Determine the [X, Y] coordinate at the center of the cell enclosing the given text.  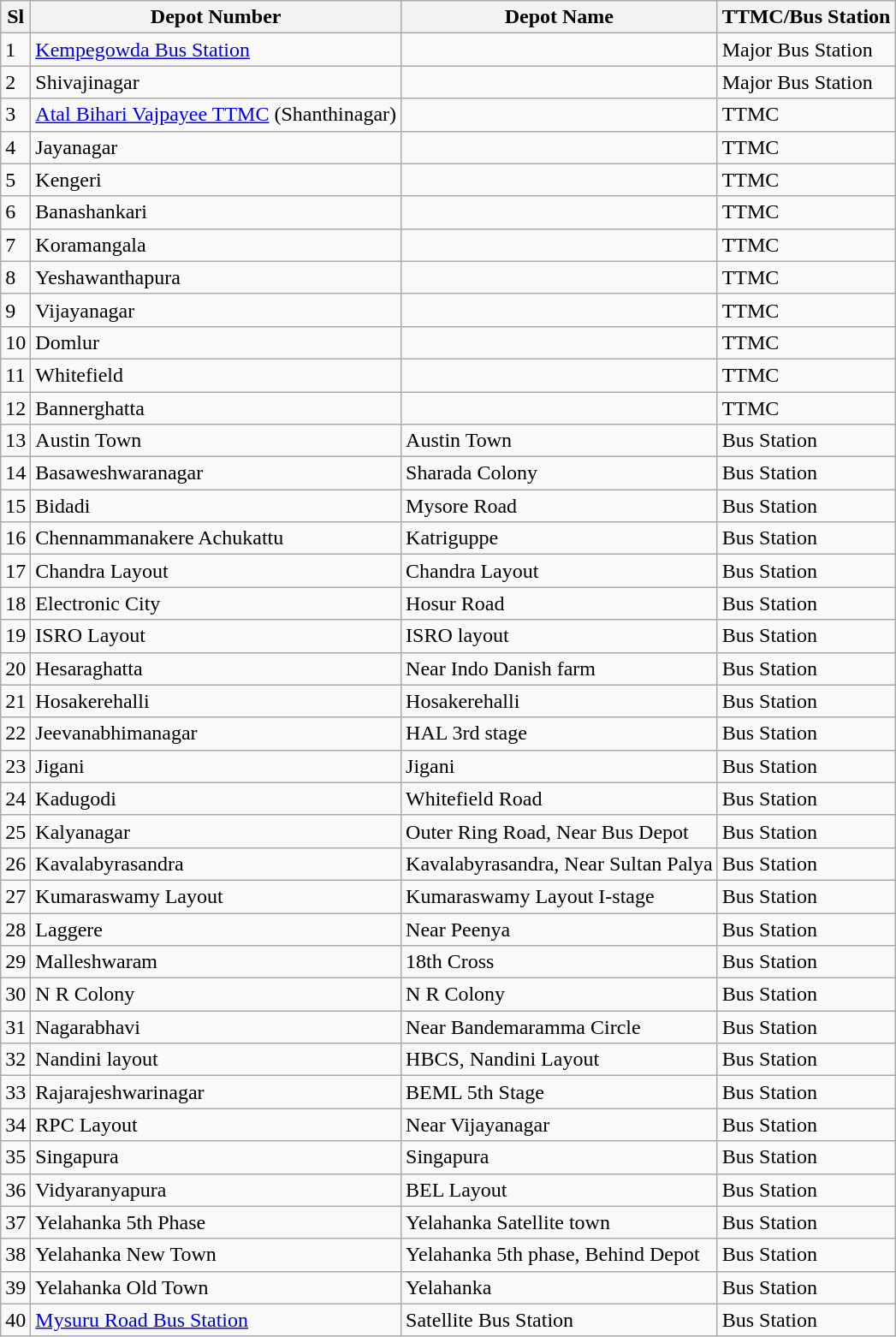
37 [15, 1222]
BEML 5th Stage [560, 1092]
Domlur [216, 342]
Laggere [216, 929]
15 [15, 506]
36 [15, 1190]
Kempegowda Bus Station [216, 50]
Kavalabyrasandra, Near Sultan Palya [560, 864]
Whitefield [216, 375]
20 [15, 668]
Koramangala [216, 245]
Nagarabhavi [216, 1027]
28 [15, 929]
31 [15, 1027]
9 [15, 310]
Yelahanka Old Town [216, 1287]
Depot Name [560, 17]
40 [15, 1320]
Kadugodi [216, 799]
Kavalabyrasandra [216, 864]
24 [15, 799]
25 [15, 831]
Sharada Colony [560, 473]
Mysuru Road Bus Station [216, 1320]
29 [15, 962]
Katriguppe [560, 538]
Bannerghatta [216, 408]
Near Vijayanagar [560, 1125]
16 [15, 538]
Hesaraghatta [216, 668]
Electronic City [216, 603]
13 [15, 441]
Banashankari [216, 212]
14 [15, 473]
8 [15, 277]
BEL Layout [560, 1190]
1 [15, 50]
Basaweshwaranagar [216, 473]
HBCS, Nandini Layout [560, 1060]
Yelahanka 5th Phase [216, 1222]
Whitefield Road [560, 799]
Kengeri [216, 180]
30 [15, 995]
Satellite Bus Station [560, 1320]
5 [15, 180]
Shivajinagar [216, 82]
Hosur Road [560, 603]
Yelahanka 5th phase, Behind Depot [560, 1255]
18th Cross [560, 962]
Kumaraswamy Layout [216, 896]
19 [15, 636]
Nandini layout [216, 1060]
21 [15, 701]
17 [15, 571]
2 [15, 82]
12 [15, 408]
HAL 3rd stage [560, 734]
23 [15, 766]
11 [15, 375]
27 [15, 896]
Near Bandemaramma Circle [560, 1027]
22 [15, 734]
Yelahanka New Town [216, 1255]
Kalyanagar [216, 831]
Vijayanagar [216, 310]
Yeshawanthapura [216, 277]
3 [15, 115]
Near Indo Danish farm [560, 668]
RPC Layout [216, 1125]
35 [15, 1157]
Kumaraswamy Layout I-stage [560, 896]
Rajarajeshwarinagar [216, 1092]
32 [15, 1060]
18 [15, 603]
10 [15, 342]
Jayanagar [216, 147]
Bidadi [216, 506]
7 [15, 245]
4 [15, 147]
Atal Bihari Vajpayee TTMC (Shanthinagar) [216, 115]
Jeevanabhimanagar [216, 734]
TTMC/Bus Station [806, 17]
ISRO layout [560, 636]
Outer Ring Road, Near Bus Depot [560, 831]
Depot Number [216, 17]
ISRO Layout [216, 636]
Malleshwaram [216, 962]
26 [15, 864]
Yelahanka [560, 1287]
Sl [15, 17]
Vidyaranyapura [216, 1190]
Near Peenya [560, 929]
Mysore Road [560, 506]
38 [15, 1255]
6 [15, 212]
34 [15, 1125]
33 [15, 1092]
Yelahanka Satellite town [560, 1222]
Chennammanakere Achukattu [216, 538]
39 [15, 1287]
